Identify which cell holds the provided text, then report its (x, y) central coordinate. 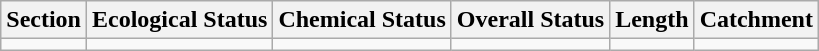
Ecological Status (179, 20)
Overall Status (530, 20)
Section (44, 20)
Length (652, 20)
Chemical Status (362, 20)
Catchment (756, 20)
